Determine the (X, Y) coordinate at the center of the cell enclosing the given text.  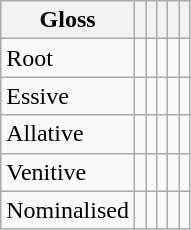
Root (68, 58)
Venitive (68, 172)
Nominalised (68, 210)
Allative (68, 134)
Gloss (68, 20)
Essive (68, 96)
